Determine the [X, Y] coordinate at the center of the cell enclosing the given text.  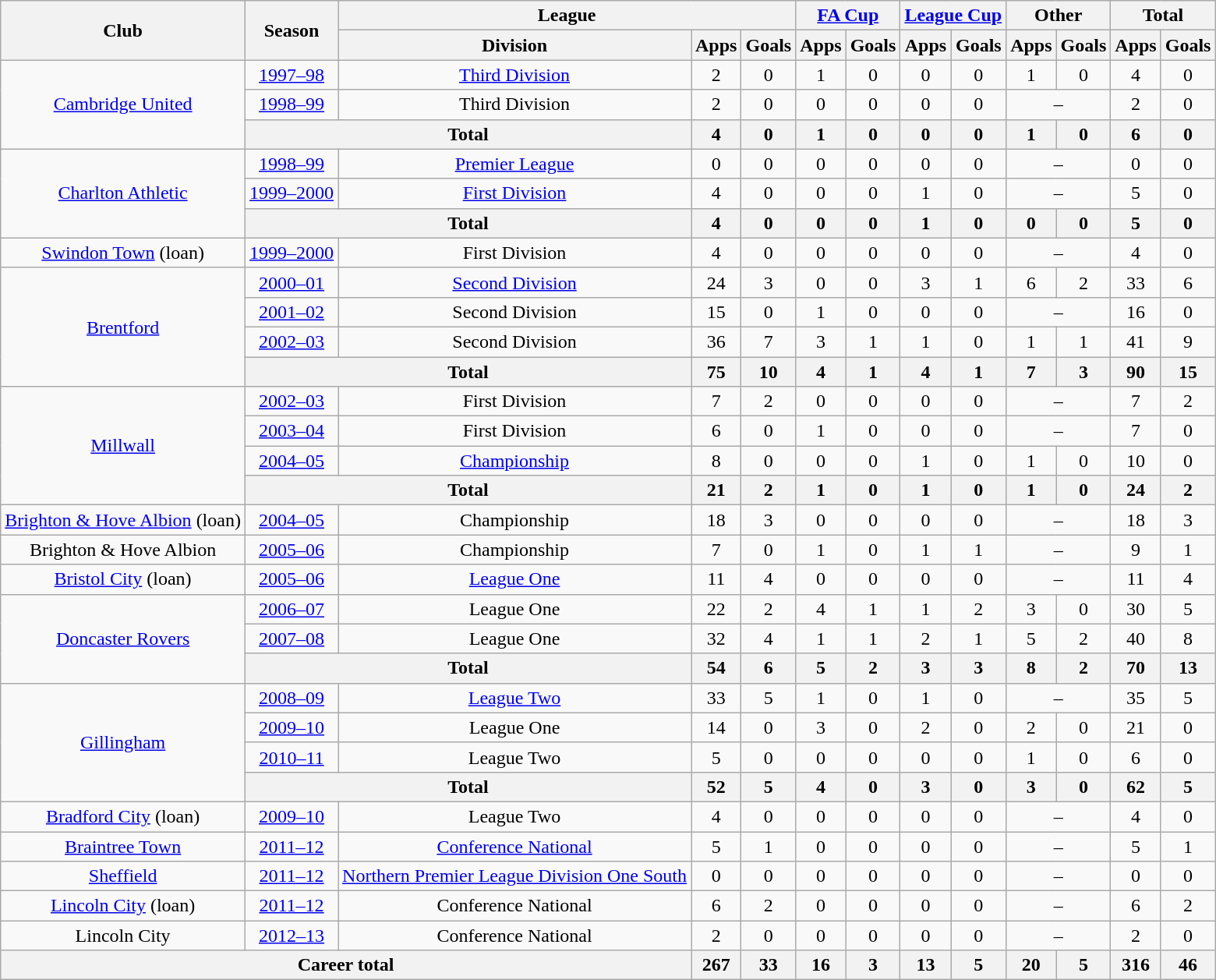
2007–08 [292, 639]
20 [1031, 965]
2010–11 [292, 757]
14 [716, 727]
Millwall [123, 446]
Brentford [123, 327]
Lincoln City [123, 936]
75 [716, 372]
Brighton & Hove Albion (loan) [123, 520]
FA Cup [848, 16]
52 [716, 787]
Brighton & Hove Albion [123, 550]
40 [1136, 639]
30 [1136, 609]
2003–04 [292, 431]
36 [716, 341]
54 [716, 668]
46 [1188, 965]
Braintree Town [123, 846]
2008–09 [292, 698]
Season [292, 30]
2001–02 [292, 312]
32 [716, 639]
Premier League [514, 164]
70 [1136, 668]
Bristol City (loan) [123, 579]
267 [716, 965]
Doncaster Rovers [123, 639]
2006–07 [292, 609]
Gillingham [123, 742]
Other [1059, 16]
Charlton Athletic [123, 193]
Sheffield [123, 876]
Swindon Town (loan) [123, 253]
Division [514, 45]
41 [1136, 341]
Club [123, 30]
316 [1136, 965]
62 [1136, 787]
League Cup [953, 16]
1997–98 [292, 75]
22 [716, 609]
90 [1136, 372]
Northern Premier League Division One South [514, 876]
2012–13 [292, 936]
Career total [346, 965]
Lincoln City (loan) [123, 906]
35 [1136, 698]
2000–01 [292, 282]
League [567, 16]
Cambridge United [123, 104]
Bradford City (loan) [123, 816]
